Return the (X, Y) coordinate for the center point of the cell that contains the specified text.  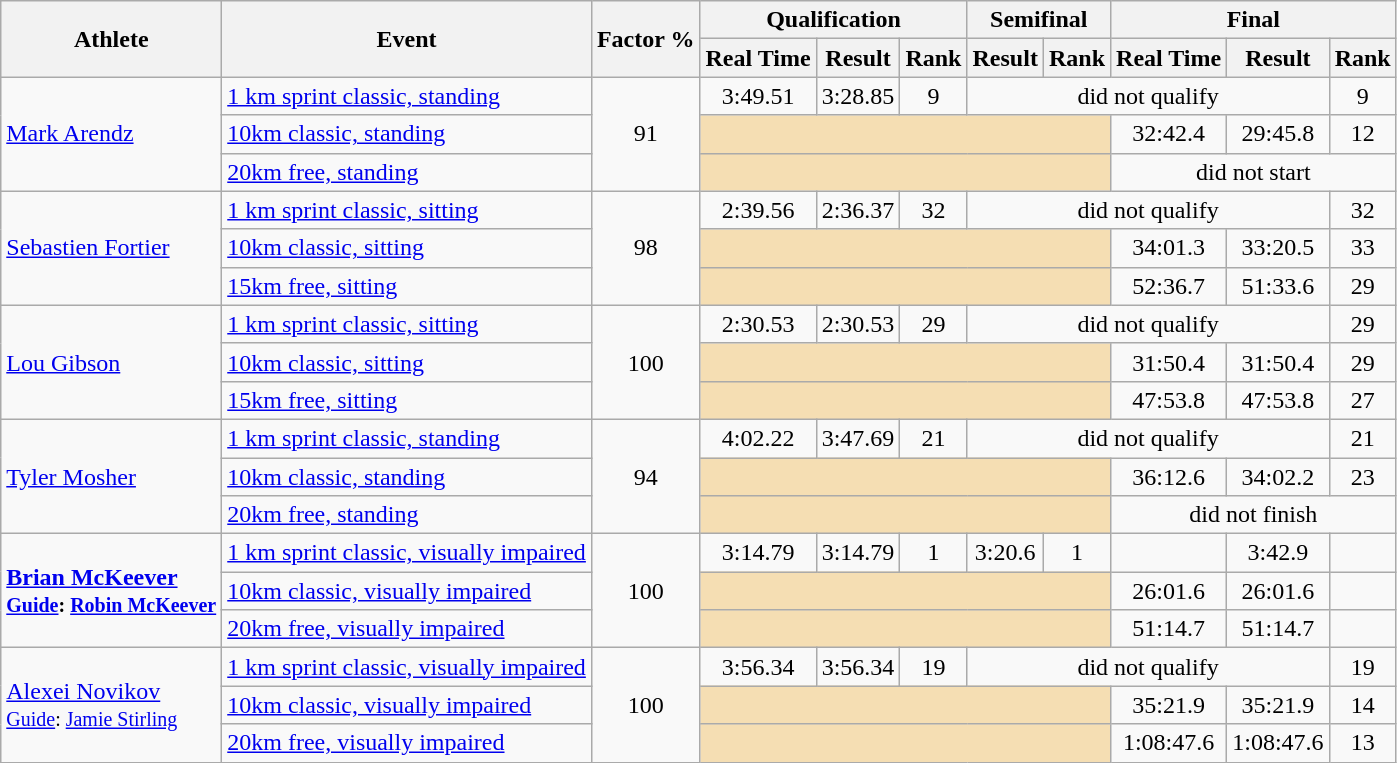
Final (1254, 20)
32:42.4 (1169, 134)
3:42.9 (1278, 553)
98 (646, 248)
94 (646, 476)
3:20.6 (1005, 553)
Tyler Mosher (112, 476)
Qualification (834, 20)
13 (1362, 743)
33:20.5 (1278, 248)
34:01.3 (1169, 248)
91 (646, 134)
Brian McKeeverGuide: Robin McKeever (112, 591)
29:45.8 (1278, 134)
Factor % (646, 39)
Sebastien Fortier (112, 248)
Lou Gibson (112, 362)
12 (1362, 134)
2:36.37 (858, 210)
34:02.2 (1278, 477)
23 (1362, 477)
51:33.6 (1278, 286)
3:28.85 (858, 96)
Athlete (112, 39)
36:12.6 (1169, 477)
Alexei NovikovGuide: Jamie Stirling (112, 705)
4:02.22 (758, 438)
2:39.56 (758, 210)
did not start (1254, 172)
3:47.69 (858, 438)
33 (1362, 248)
did not finish (1254, 515)
Event (407, 39)
Mark Arendz (112, 134)
3:49.51 (758, 96)
Semifinal (1039, 20)
14 (1362, 705)
27 (1362, 400)
52:36.7 (1169, 286)
